Pinpoint the cell where the given text exists, returning its (X, Y) midpoint coordinate. 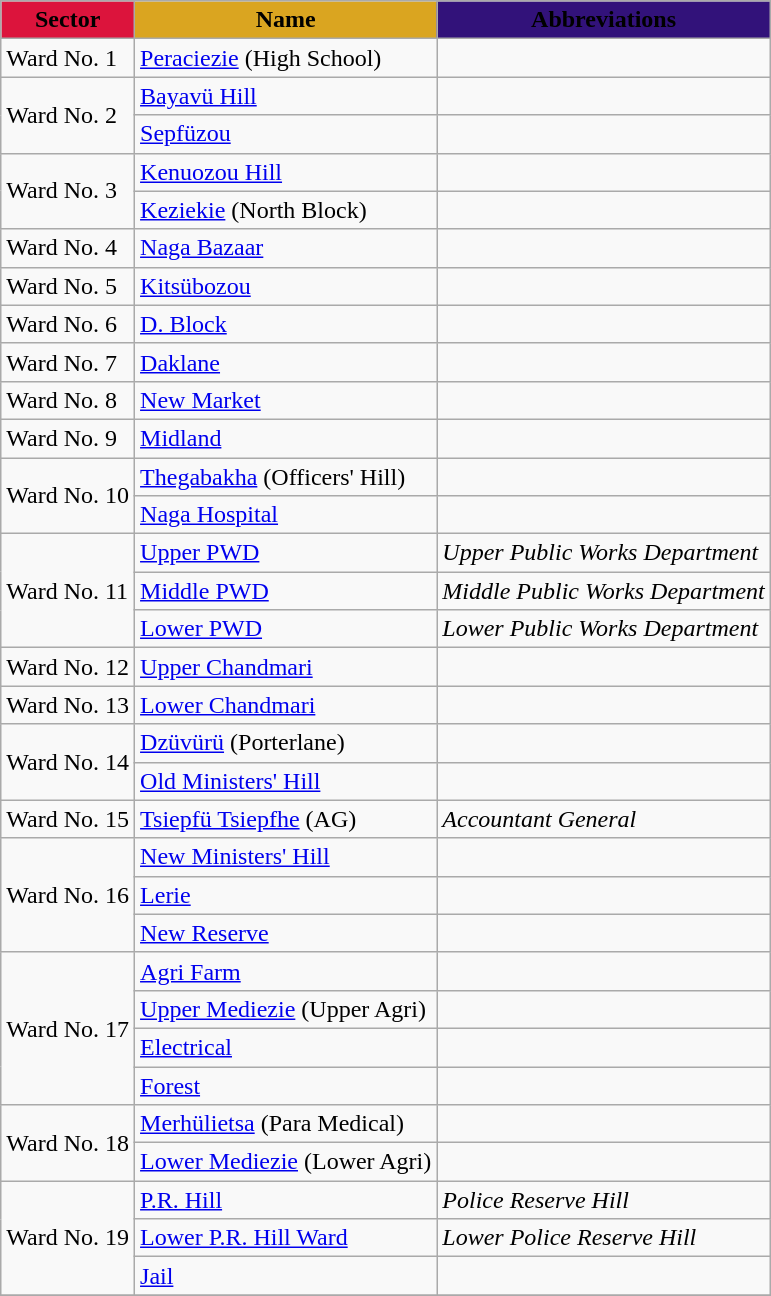
Ward No. 1 (68, 58)
Midland (286, 438)
Abbreviations (604, 20)
D. Block (286, 324)
Ward No. 5 (68, 286)
Forest (286, 1085)
Sepfüzou (286, 134)
P.R. Hill (286, 1200)
Ward No. 3 (68, 191)
Kitsübozou (286, 286)
Thegabakha (Officers' Hill) (286, 477)
Ward No. 13 (68, 705)
Old Ministers' Hill (286, 781)
Jail (286, 1276)
Naga Bazaar (286, 248)
Bayavü Hill (286, 96)
Police Reserve Hill (604, 1200)
Ward No. 14 (68, 762)
New Market (286, 400)
Upper Public Works Department (604, 553)
Ward No. 6 (68, 324)
Keziekie (North Block) (286, 210)
Electrical (286, 1047)
Ward No. 7 (68, 362)
Name (286, 20)
Ward No. 12 (68, 667)
Accountant General (604, 819)
Daklane (286, 362)
Merhülietsa (Para Medical) (286, 1124)
Ward No. 17 (68, 1028)
Ward No. 11 (68, 591)
Ward No. 4 (68, 248)
Lerie (286, 895)
Peraciezie (High School) (286, 58)
Upper Mediezie (Upper Agri) (286, 1009)
Ward No. 19 (68, 1238)
Upper PWD (286, 553)
Middle PWD (286, 591)
Kenuozou Hill (286, 172)
Ward No. 10 (68, 496)
Lower Public Works Department (604, 629)
Ward No. 2 (68, 115)
Ward No. 18 (68, 1143)
Dzüvürü (Porterlane) (286, 743)
Upper Chandmari (286, 667)
Ward No. 16 (68, 895)
New Ministers' Hill (286, 857)
Ward No. 15 (68, 819)
Lower PWD (286, 629)
New Reserve (286, 933)
Ward No. 8 (68, 400)
Lower P.R. Hill Ward (286, 1238)
Lower Mediezie (Lower Agri) (286, 1162)
Lower Police Reserve Hill (604, 1238)
Naga Hospital (286, 515)
Sector (68, 20)
Lower Chandmari (286, 705)
Tsiepfü Tsiepfhe (AG) (286, 819)
Middle Public Works Department (604, 591)
Agri Farm (286, 971)
Ward No. 9 (68, 438)
